Provide the (X, Y) coordinate of the cell's center where the given text is located.  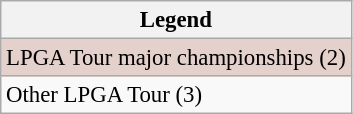
Other LPGA Tour (3) (176, 95)
LPGA Tour major championships (2) (176, 58)
Legend (176, 20)
